From the cell containing the given text, extract its center point as [x, y] coordinate. 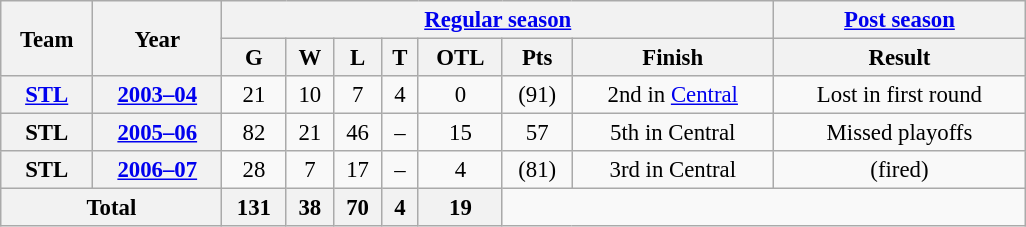
Result [900, 58]
131 [254, 208]
46 [358, 133]
(81) [536, 170]
Finish [673, 58]
82 [254, 133]
10 [310, 95]
15 [460, 133]
W [310, 58]
2005–06 [158, 133]
19 [460, 208]
5th in Central [673, 133]
28 [254, 170]
70 [358, 208]
(91) [536, 95]
Regular season [498, 20]
57 [536, 133]
2nd in Central [673, 95]
17 [358, 170]
3rd in Central [673, 170]
T [400, 58]
L [358, 58]
Post season [900, 20]
(fired) [900, 170]
Missed playoffs [900, 133]
2003–04 [158, 95]
2006–07 [158, 170]
Year [158, 38]
Lost in first round [900, 95]
Pts [536, 58]
G [254, 58]
0 [460, 95]
38 [310, 208]
OTL [460, 58]
Team [47, 38]
Total [112, 208]
